Determine the (X, Y) coordinate at the center of the cell enclosing the given text.  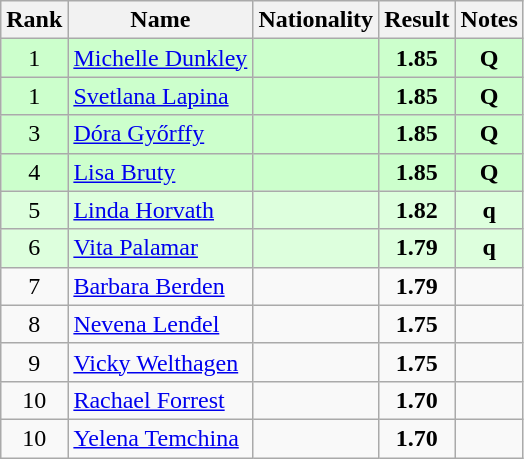
Svetlana Lapina (160, 96)
Result (417, 20)
Lisa Bruty (160, 172)
Rachael Forrest (160, 400)
Nevena Lenđel (160, 324)
Notes (489, 20)
5 (34, 210)
Barbara Berden (160, 286)
8 (34, 324)
Yelena Temchina (160, 438)
Rank (34, 20)
Linda Horvath (160, 210)
Nationality (316, 20)
3 (34, 134)
1.82 (417, 210)
7 (34, 286)
9 (34, 362)
Michelle Dunkley (160, 58)
6 (34, 248)
Name (160, 20)
Vicky Welthagen (160, 362)
Vita Palamar (160, 248)
Dóra Győrffy (160, 134)
4 (34, 172)
